Identify which cell holds the provided text, then report its [X, Y] central coordinate. 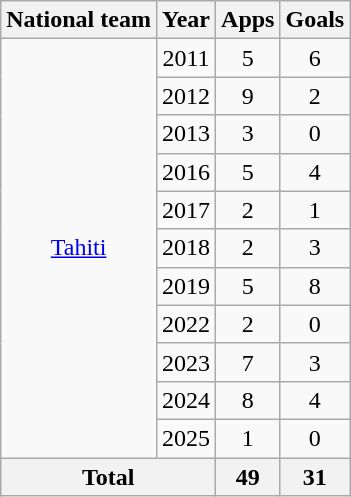
49 [248, 477]
Year [186, 20]
2019 [186, 286]
2025 [186, 438]
Tahiti [79, 248]
2022 [186, 324]
Goals [315, 20]
2011 [186, 58]
2012 [186, 96]
2016 [186, 172]
2013 [186, 134]
2018 [186, 248]
31 [315, 477]
9 [248, 96]
National team [79, 20]
2023 [186, 362]
Total [108, 477]
2024 [186, 400]
Apps [248, 20]
6 [315, 58]
7 [248, 362]
2017 [186, 210]
